Output the (x, y) coordinate of the center of the cell containing the given text.  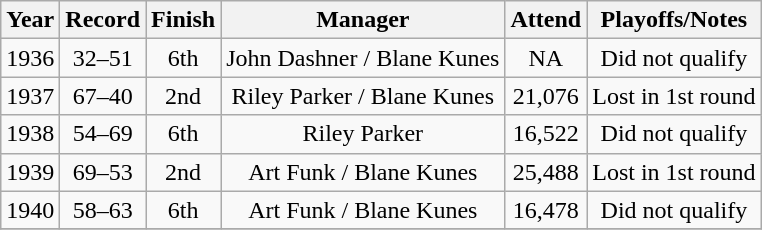
1936 (30, 58)
25,488 (546, 172)
Attend (546, 20)
58–63 (103, 210)
Record (103, 20)
Riley Parker / Blane Kunes (363, 96)
69–53 (103, 172)
16,478 (546, 210)
67–40 (103, 96)
1939 (30, 172)
Finish (184, 20)
21,076 (546, 96)
Year (30, 20)
Playoffs/Notes (674, 20)
Riley Parker (363, 134)
1938 (30, 134)
John Dashner / Blane Kunes (363, 58)
Manager (363, 20)
54–69 (103, 134)
1940 (30, 210)
16,522 (546, 134)
1937 (30, 96)
NA (546, 58)
32–51 (103, 58)
